Determine the [X, Y] coordinate at the center of the cell enclosing the given text.  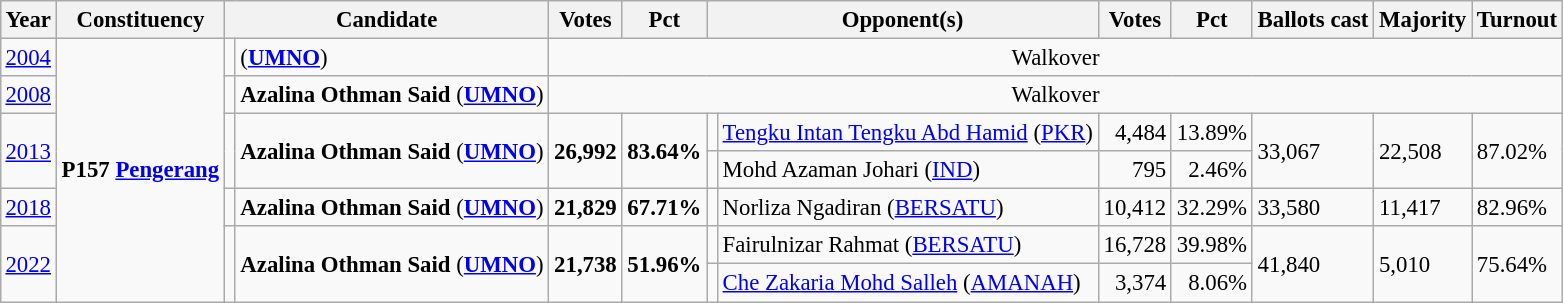
Constituency [140, 20]
2.46% [1212, 170]
Candidate [386, 20]
Tengku Intan Tengku Abd Hamid (PKR) [908, 133]
33,580 [1312, 208]
2008 [28, 95]
(UMNO) [392, 57]
5,010 [1423, 264]
Year [28, 20]
10,412 [1134, 208]
Fairulnizar Rahmat (BERSATU) [908, 245]
Norliza Ngadiran (BERSATU) [908, 208]
39.98% [1212, 245]
21,738 [586, 264]
Majority [1423, 20]
2004 [28, 57]
51.96% [664, 264]
11,417 [1423, 208]
8.06% [1212, 283]
2018 [28, 208]
75.64% [1518, 264]
32.29% [1212, 208]
83.64% [664, 152]
Turnout [1518, 20]
Mohd Azaman Johari (IND) [908, 170]
Ballots cast [1312, 20]
Che Zakaria Mohd Salleh (AMANAH) [908, 283]
41,840 [1312, 264]
2013 [28, 152]
4,484 [1134, 133]
13.89% [1212, 133]
P157 Pengerang [140, 170]
795 [1134, 170]
2022 [28, 264]
16,728 [1134, 245]
21,829 [586, 208]
3,374 [1134, 283]
82.96% [1518, 208]
22,508 [1423, 152]
87.02% [1518, 152]
67.71% [664, 208]
Opponent(s) [903, 20]
33,067 [1312, 152]
26,992 [586, 152]
